Capture the cell that displays the provided text and extract its [X, Y] central coordinate. 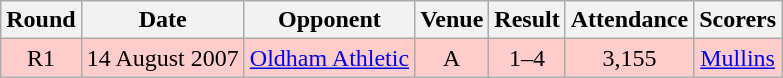
Oldham Athletic [329, 58]
Scorers [738, 20]
A [452, 58]
Venue [452, 20]
Attendance [629, 20]
Result [527, 20]
Opponent [329, 20]
Date [162, 20]
1–4 [527, 58]
14 August 2007 [162, 58]
Mullins [738, 58]
Round [41, 20]
R1 [41, 58]
3,155 [629, 58]
